Return the (x, y) coordinate for the center point of the cell that contains the specified text.  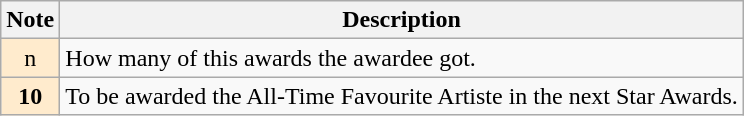
Description (402, 20)
How many of this awards the awardee got. (402, 58)
Note (30, 20)
10 (30, 96)
n (30, 58)
To be awarded the All-Time Favourite Artiste in the next Star Awards. (402, 96)
